Identify which cell holds the provided text, then report its [x, y] central coordinate. 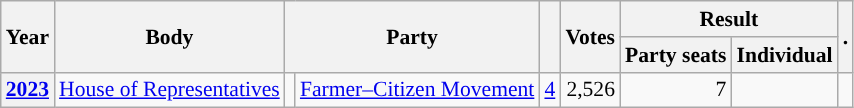
2023 [28, 90]
. [846, 36]
Party seats [676, 55]
Votes [590, 36]
Party [412, 36]
2,526 [590, 90]
7 [676, 90]
House of Representatives [170, 90]
Result [729, 19]
Farmer–Citizen Movement [418, 90]
Body [170, 36]
4 [550, 90]
Individual [784, 55]
Year [28, 36]
